Return the [x, y] coordinate for the center point of the cell that contains the specified text.  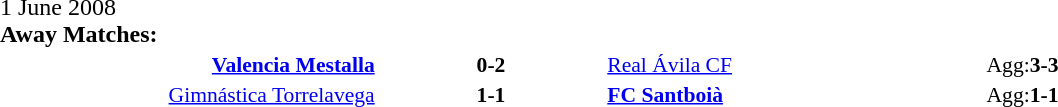
Real Ávila CF [795, 64]
0-2 [492, 64]
